Locate the cell with the specified text and output its (x, y) center coordinate. 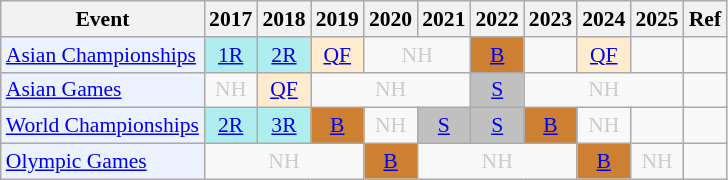
2022 (498, 19)
2025 (656, 19)
2023 (550, 19)
3R (284, 126)
2021 (444, 19)
Ref (705, 19)
2020 (390, 19)
2018 (284, 19)
1R (230, 55)
Olympic Games (102, 162)
World Championships (102, 126)
2019 (338, 19)
Event (102, 19)
2017 (230, 19)
2024 (604, 19)
Asian Games (102, 90)
Asian Championships (102, 55)
